For the text-containing cell, return its midpoint in [x, y] coordinate format. 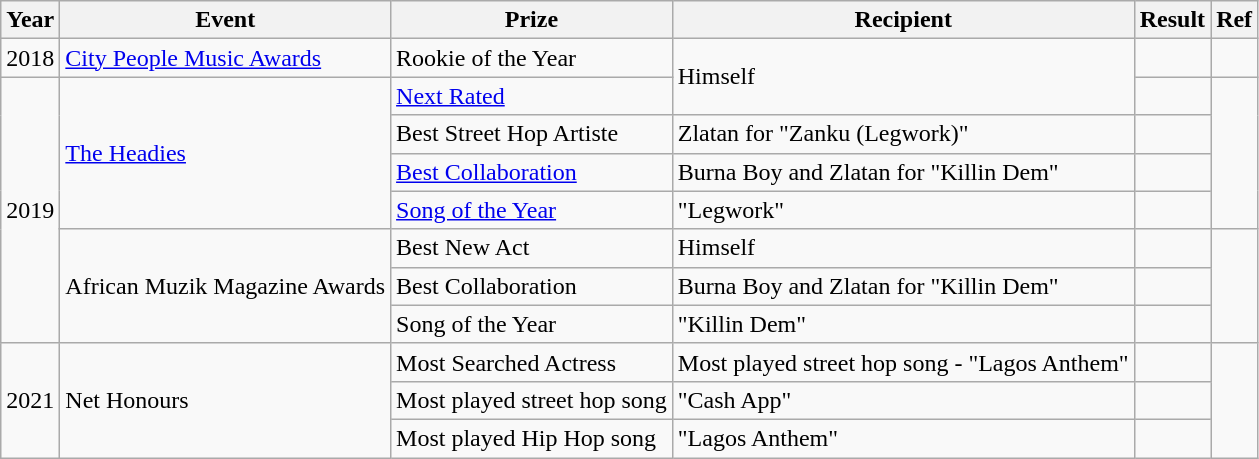
Year [30, 20]
Result [1172, 20]
The Headies [226, 153]
Net Honours [226, 400]
City People Music Awards [226, 58]
Prize [532, 20]
African Muzik Magazine Awards [226, 286]
Most played street hop song [532, 400]
Recipient [903, 20]
2018 [30, 58]
"Cash App" [903, 400]
2019 [30, 210]
Next Rated [532, 96]
"Legwork" [903, 210]
Event [226, 20]
Most played Hip Hop song [532, 438]
"Lagos Anthem" [903, 438]
Zlatan for "Zanku (Legwork)" [903, 134]
Most Searched Actress [532, 362]
2021 [30, 400]
Best Street Hop Artiste [532, 134]
Best New Act [532, 248]
Most played street hop song - "Lagos Anthem" [903, 362]
Ref [1234, 20]
Rookie of the Year [532, 58]
"Killin Dem" [903, 324]
